Determine the [x, y] coordinate at the center of the cell enclosing the given text.  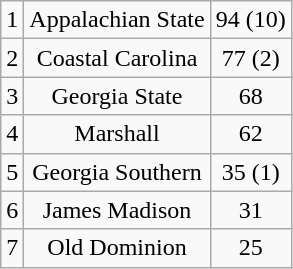
Marshall [117, 134]
2 [12, 58]
31 [250, 210]
77 (2) [250, 58]
3 [12, 96]
Appalachian State [117, 20]
Georgia Southern [117, 172]
Georgia State [117, 96]
94 (10) [250, 20]
35 (1) [250, 172]
6 [12, 210]
25 [250, 248]
62 [250, 134]
Old Dominion [117, 248]
7 [12, 248]
5 [12, 172]
James Madison [117, 210]
1 [12, 20]
Coastal Carolina [117, 58]
68 [250, 96]
4 [12, 134]
